From the cell containing the given text, extract its center point as [X, Y] coordinate. 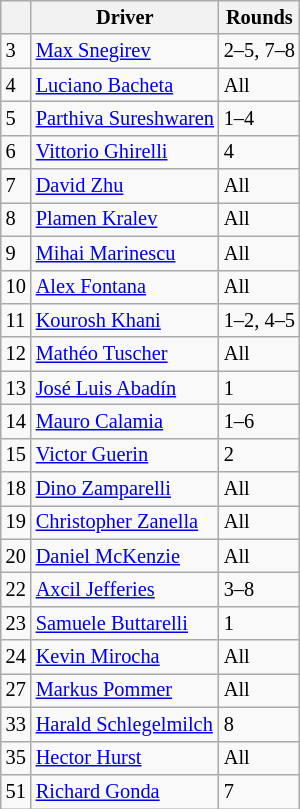
Axcil Jefferies [125, 589]
18 [16, 489]
Parthiva Sureshwaren [125, 118]
13 [16, 388]
Plamen Kralev [125, 219]
Alex Fontana [125, 287]
11 [16, 320]
José Luis Abadín [125, 388]
6 [16, 152]
15 [16, 455]
3–8 [260, 589]
Daniel McKenzie [125, 556]
10 [16, 287]
Mathéo Tuscher [125, 354]
Samuele Buttarelli [125, 623]
5 [16, 118]
1–6 [260, 421]
Hector Hurst [125, 758]
1–2, 4–5 [260, 320]
Victor Guerin [125, 455]
Dino Zamparelli [125, 489]
Kevin Mirocha [125, 657]
1–4 [260, 118]
27 [16, 690]
Mihai Marinescu [125, 253]
Max Snegirev [125, 51]
David Zhu [125, 186]
3 [16, 51]
14 [16, 421]
35 [16, 758]
19 [16, 522]
Harald Schlegelmilch [125, 724]
Rounds [260, 17]
2 [260, 455]
23 [16, 623]
20 [16, 556]
9 [16, 253]
Christopher Zanella [125, 522]
Markus Pommer [125, 690]
Richard Gonda [125, 791]
51 [16, 791]
2–5, 7–8 [260, 51]
24 [16, 657]
Luciano Bacheta [125, 85]
33 [16, 724]
12 [16, 354]
Kourosh Khani [125, 320]
Vittorio Ghirelli [125, 152]
22 [16, 589]
Mauro Calamia [125, 421]
Driver [125, 17]
